Search for the cell housing the specified text and yield its [x, y] center coordinate. 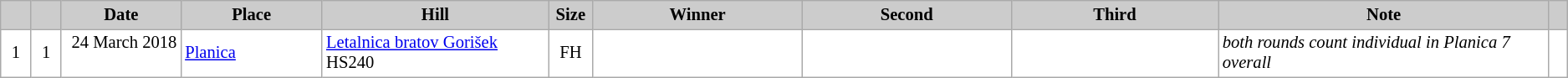
Winner [697, 14]
FH [570, 53]
Size [570, 14]
Third [1115, 14]
Hill [435, 14]
24 March 2018 [120, 53]
Letalnica bratov Gorišek HS240 [435, 53]
Planica [251, 53]
Date [120, 14]
Note [1384, 14]
Place [251, 14]
both rounds count individual in Planica 7 overall [1384, 53]
Second [907, 14]
